Return the (x, y) coordinate for the center point of the cell that contains the specified text.  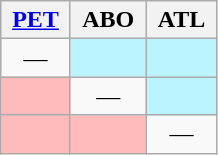
ABO (108, 20)
ATL (182, 20)
PET (36, 20)
